Return the (X, Y) coordinate for the center point of the cell that contains the specified text.  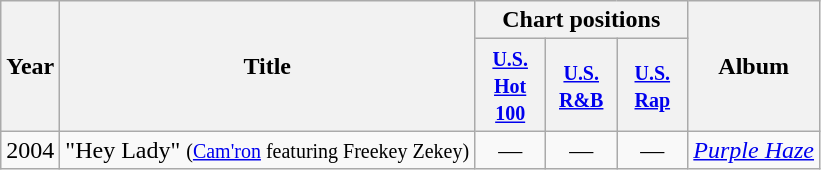
U.S. Rap (652, 85)
U.S. Hot 100 (510, 85)
Album (754, 66)
Chart positions (582, 20)
U.S. R&B (582, 85)
"Hey Lady" (Cam'ron featuring Freekey Zekey) (268, 150)
Purple Haze (754, 150)
Year (30, 66)
2004 (30, 150)
Title (268, 66)
